Search for the cell housing the specified text and yield its (x, y) center coordinate. 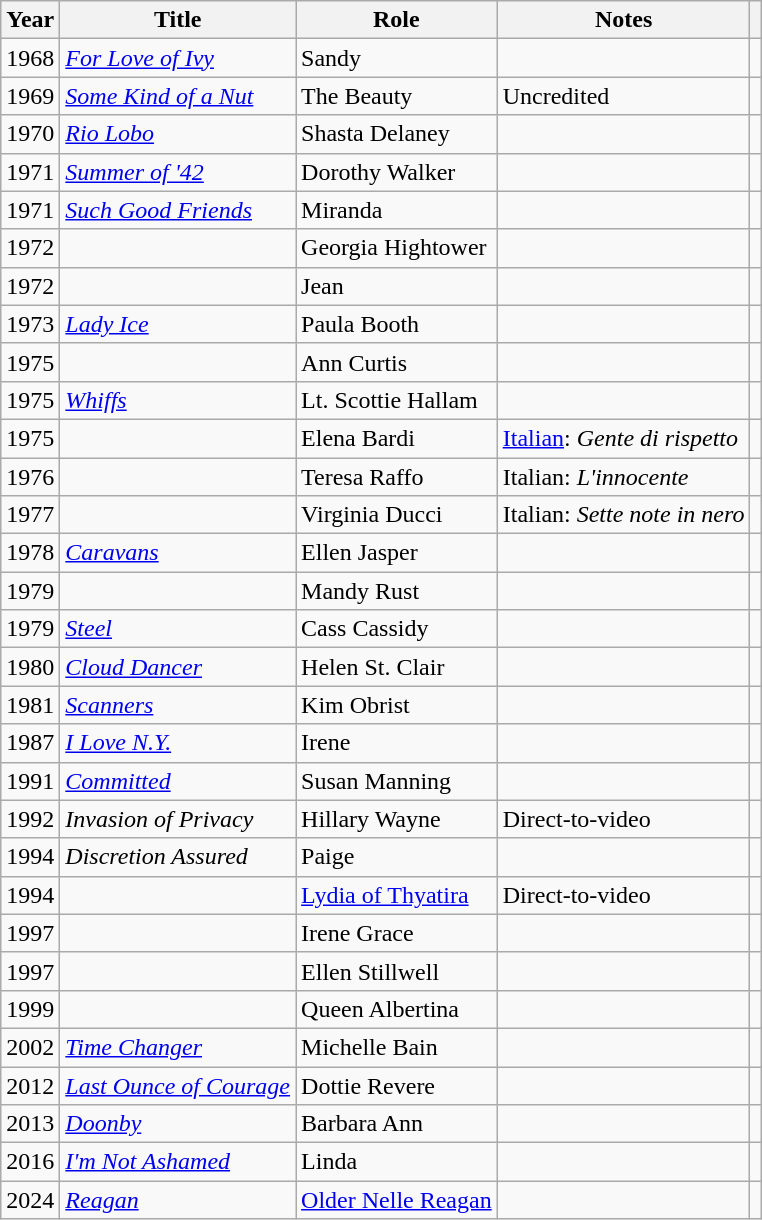
Cass Cassidy (397, 629)
Such Good Friends (178, 210)
Barbara Ann (397, 1124)
Susan Manning (397, 781)
Shasta Delaney (397, 134)
1977 (30, 515)
Italian: Gente di rispetto (624, 438)
Invasion of Privacy (178, 819)
1992 (30, 819)
1970 (30, 134)
Paige (397, 857)
1978 (30, 553)
Miranda (397, 210)
Caravans (178, 553)
Steel (178, 629)
2012 (30, 1085)
1987 (30, 743)
1973 (30, 324)
Italian: L'innocente (624, 477)
1976 (30, 477)
1991 (30, 781)
For Love of Ivy (178, 58)
Queen Albertina (397, 1009)
Sandy (397, 58)
Lydia of Thyatira (397, 895)
Whiffs (178, 400)
Paula Booth (397, 324)
Notes (624, 20)
Uncredited (624, 96)
2016 (30, 1162)
Ellen Stillwell (397, 971)
2024 (30, 1200)
2002 (30, 1047)
Lady Ice (178, 324)
Rio Lobo (178, 134)
Committed (178, 781)
Hillary Wayne (397, 819)
Helen St. Clair (397, 667)
Some Kind of a Nut (178, 96)
Mandy Rust (397, 591)
Virginia Ducci (397, 515)
Scanners (178, 705)
The Beauty (397, 96)
Role (397, 20)
1980 (30, 667)
Teresa Raffo (397, 477)
Ellen Jasper (397, 553)
Time Changer (178, 1047)
1999 (30, 1009)
Last Ounce of Courage (178, 1085)
Kim Obrist (397, 705)
1981 (30, 705)
Italian: Sette note in nero (624, 515)
Ann Curtis (397, 362)
Georgia Hightower (397, 248)
1968 (30, 58)
Elena Bardi (397, 438)
Michelle Bain (397, 1047)
Jean (397, 286)
Older Nelle Reagan (397, 1200)
Lt. Scottie Hallam (397, 400)
Summer of '42 (178, 172)
Title (178, 20)
Dorothy Walker (397, 172)
Discretion Assured (178, 857)
Linda (397, 1162)
2013 (30, 1124)
Doonby (178, 1124)
I Love N.Y. (178, 743)
Year (30, 20)
I'm Not Ashamed (178, 1162)
Cloud Dancer (178, 667)
Reagan (178, 1200)
Dottie Revere (397, 1085)
Irene (397, 743)
1969 (30, 96)
Irene Grace (397, 933)
